Locate the cell with the specified text and output its [X, Y] center coordinate. 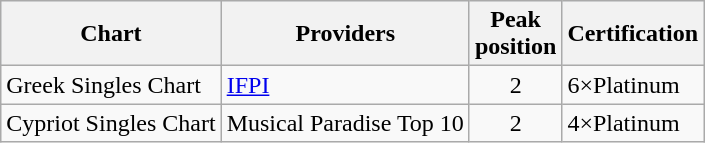
Greek Singles Chart [111, 85]
Peakposition [515, 34]
Musical Paradise Top 10 [345, 123]
Providers [345, 34]
Certification [633, 34]
Chart [111, 34]
IFPI [345, 85]
Cypriot Singles Chart [111, 123]
6×Platinum [633, 85]
4×Platinum [633, 123]
